For the text-containing cell, return its midpoint in (x, y) coordinate format. 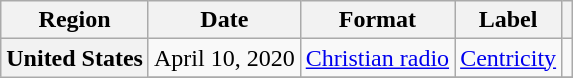
Region (75, 20)
United States (75, 58)
Date (224, 20)
Format (377, 20)
Christian radio (377, 58)
Centricity (508, 58)
April 10, 2020 (224, 58)
Label (508, 20)
